Scan for the cell matching the given text and deliver its [x, y] coordinate at center. 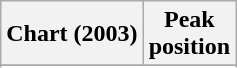
Chart (2003) [72, 34]
Peakposition [189, 34]
